Return [X, Y] of the center of cell containing provided text 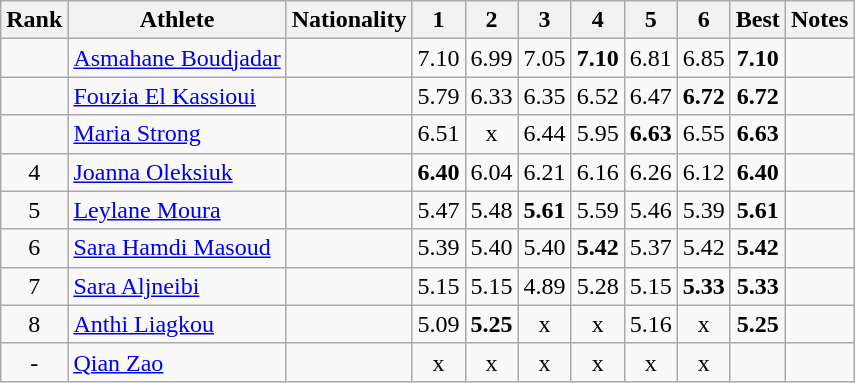
2 [492, 20]
5.79 [438, 96]
6.21 [544, 172]
7.05 [544, 58]
Nationality [349, 20]
5.47 [438, 210]
Notes [819, 20]
6.04 [492, 172]
Maria Strong [177, 134]
- [34, 362]
6.81 [650, 58]
6.55 [704, 134]
Joanna Oleksiuk [177, 172]
Sara Hamdi Masoud [177, 248]
Leylane Moura [177, 210]
6.52 [598, 96]
5.46 [650, 210]
5.09 [438, 324]
Fouzia El Kassioui [177, 96]
6.35 [544, 96]
Rank [34, 20]
6.47 [650, 96]
Anthi Liagkou [177, 324]
6.33 [492, 96]
6.99 [492, 58]
Qian Zao [177, 362]
5.59 [598, 210]
5.28 [598, 286]
6.12 [704, 172]
5.37 [650, 248]
6.85 [704, 58]
Sara Aljneibi [177, 286]
5.16 [650, 324]
4.89 [544, 286]
6.26 [650, 172]
8 [34, 324]
7 [34, 286]
6.44 [544, 134]
1 [438, 20]
6.16 [598, 172]
5.48 [492, 210]
Athlete [177, 20]
6.51 [438, 134]
Best [758, 20]
3 [544, 20]
5.95 [598, 134]
Asmahane Boudjadar [177, 58]
